Output the [X, Y] coordinate of the center of the cell containing the given text.  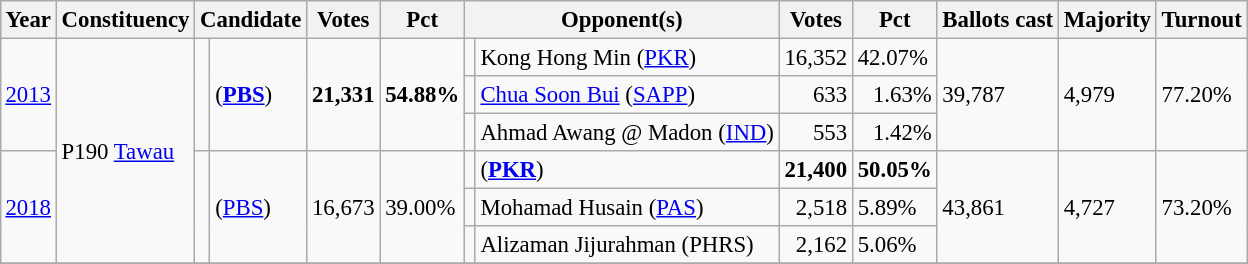
21,400 [816, 170]
553 [816, 133]
1.63% [894, 95]
77.20% [1202, 94]
Year [28, 20]
Constituency [125, 20]
Mohamad Husain (PAS) [627, 208]
5.89% [894, 208]
4,979 [1107, 94]
Ballots cast [998, 20]
Majority [1107, 20]
2,518 [816, 208]
21,331 [344, 94]
16,673 [344, 208]
50.05% [894, 170]
2013 [28, 94]
Chua Soon Bui (SAPP) [627, 95]
2018 [28, 208]
1.42% [894, 133]
Alizaman Jijurahman (PHRS) [627, 245]
Candidate [251, 20]
P190 Tawau [125, 151]
42.07% [894, 57]
Turnout [1202, 20]
5.06% [894, 245]
16,352 [816, 57]
Ahmad Awang @ Madon (IND) [627, 133]
633 [816, 95]
2,162 [816, 245]
43,861 [998, 208]
39.00% [422, 208]
(PKR) [627, 170]
Kong Hong Min (PKR) [627, 57]
54.88% [422, 94]
4,727 [1107, 208]
73.20% [1202, 208]
39,787 [998, 94]
Opponent(s) [622, 20]
